Scan for the cell matching the given text and deliver its (X, Y) coordinate at center. 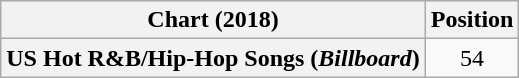
54 (472, 58)
Position (472, 20)
US Hot R&B/Hip-Hop Songs (Billboard) (213, 58)
Chart (2018) (213, 20)
